Scan for the cell matching the given text and deliver its (x, y) coordinate at center. 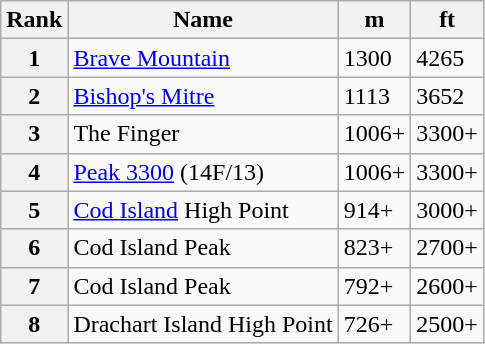
726+ (374, 324)
The Finger (203, 134)
Rank (34, 20)
8 (34, 324)
1 (34, 58)
4 (34, 172)
Peak 3300 (14F/13) (203, 172)
823+ (374, 248)
Brave Mountain (203, 58)
7 (34, 286)
5 (34, 210)
Cod Island High Point (203, 210)
2500+ (448, 324)
2600+ (448, 286)
Drachart Island High Point (203, 324)
Bishop's Mitre (203, 96)
m (374, 20)
4265 (448, 58)
914+ (374, 210)
3000+ (448, 210)
Name (203, 20)
3652 (448, 96)
2 (34, 96)
3 (34, 134)
792+ (374, 286)
ft (448, 20)
2700+ (448, 248)
6 (34, 248)
1113 (374, 96)
1300 (374, 58)
